Output the [X, Y] coordinate of the center of the cell containing the given text.  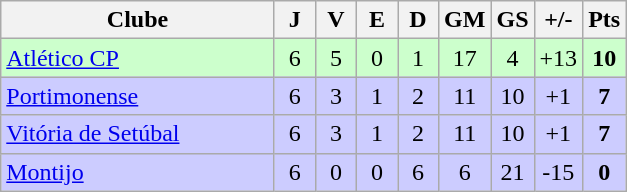
GM [465, 20]
-15 [558, 172]
J [294, 20]
4 [512, 58]
+13 [558, 58]
Clube [138, 20]
Portimonense [138, 96]
GS [512, 20]
21 [512, 172]
17 [465, 58]
+/- [558, 20]
5 [336, 58]
Atlético CP [138, 58]
V [336, 20]
Vitória de Setúbal [138, 134]
Pts [604, 20]
E [376, 20]
D [418, 20]
Montijo [138, 172]
